Provide the [X, Y] coordinate of the cell's center where the given text is located.  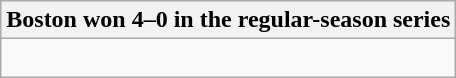
Boston won 4–0 in the regular-season series [228, 20]
